Output the (X, Y) coordinate of the center of the cell containing the given text.  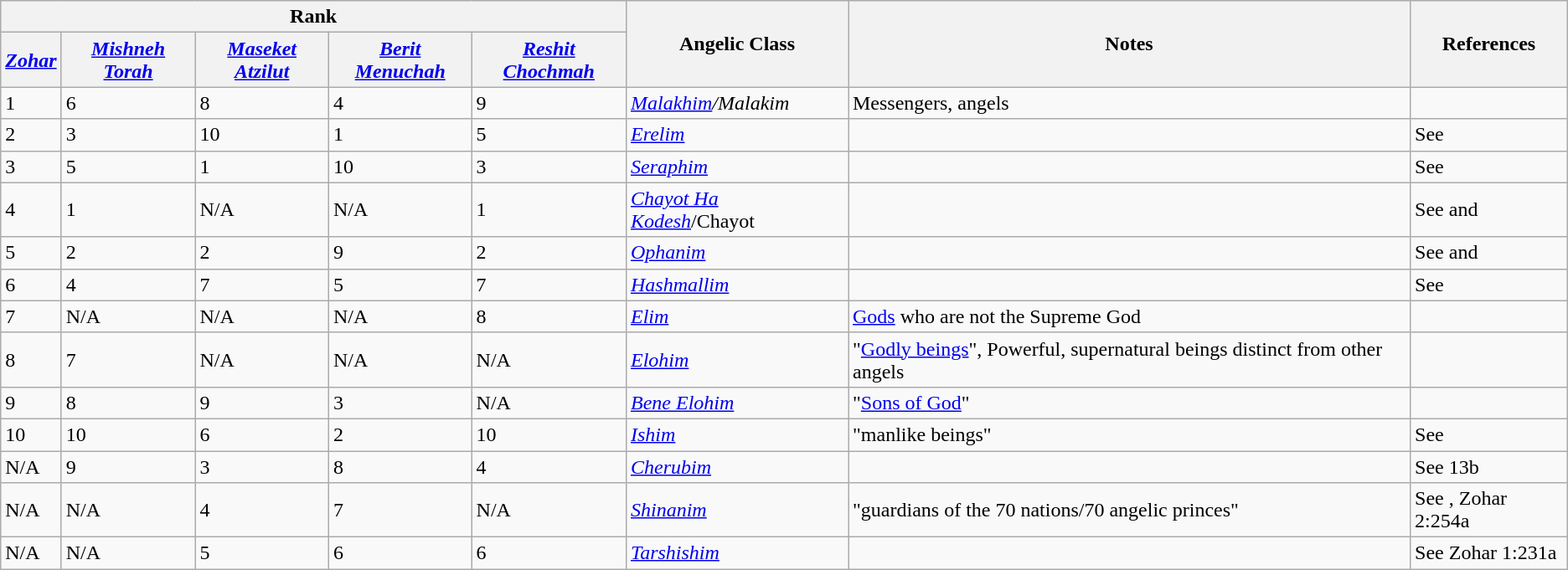
"Godly beings", Powerful, supernatural beings distinct from other angels (1129, 360)
Angelic Class (737, 44)
References (1489, 44)
Erelim (737, 135)
Chayot Ha Kodesh/Chayot (737, 209)
Tarshishim (737, 553)
See , Zohar 2:254a (1489, 511)
Seraphim (737, 167)
Elohim (737, 360)
"manlike beings" (1129, 434)
See 13b (1489, 466)
Gods who are not the Supreme God (1129, 316)
Rank (313, 17)
"Sons of God" (1129, 403)
Mishneh Torah (128, 60)
Messengers, angels (1129, 103)
Bene Elohim (737, 403)
Berit Menuchah (400, 60)
Ishim (737, 434)
Notes (1129, 44)
See Zohar 1:231a (1489, 553)
Zohar (31, 60)
"guardians of the 70 nations/70 angelic princes" (1129, 511)
Cherubim (737, 466)
Hashmallim (737, 285)
Ophanim (737, 253)
Malakhim/Malakim (737, 103)
Shinanim (737, 511)
Elim (737, 316)
Reshit Chochmah (549, 60)
Maseket Atzilut (261, 60)
